From the cell containing the given text, extract its center point as [X, Y] coordinate. 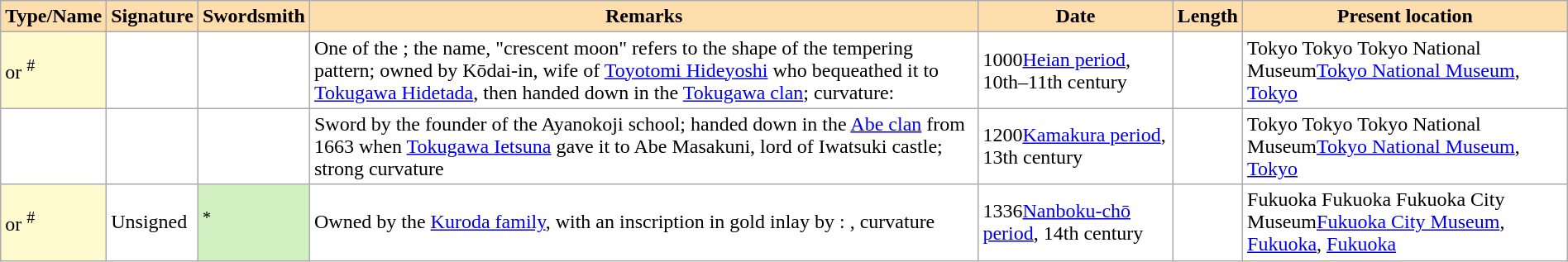
Length [1207, 17]
Type/Name [54, 17]
Swordsmith [253, 17]
Owned by the Kuroda family, with an inscription in gold inlay by : , curvature [643, 222]
Signature [152, 17]
* [253, 222]
Present location [1406, 17]
Remarks [643, 17]
1336Nanboku-chō period, 14th century [1075, 222]
1000Heian period, 10th–11th century [1075, 70]
Date [1075, 17]
Fukuoka Fukuoka Fukuoka City MuseumFukuoka City Museum, Fukuoka, Fukuoka [1406, 222]
Unsigned [152, 222]
1200Kamakura period, 13th century [1075, 146]
